Provide the [X, Y] coordinate of the cell's center where the given text is located.  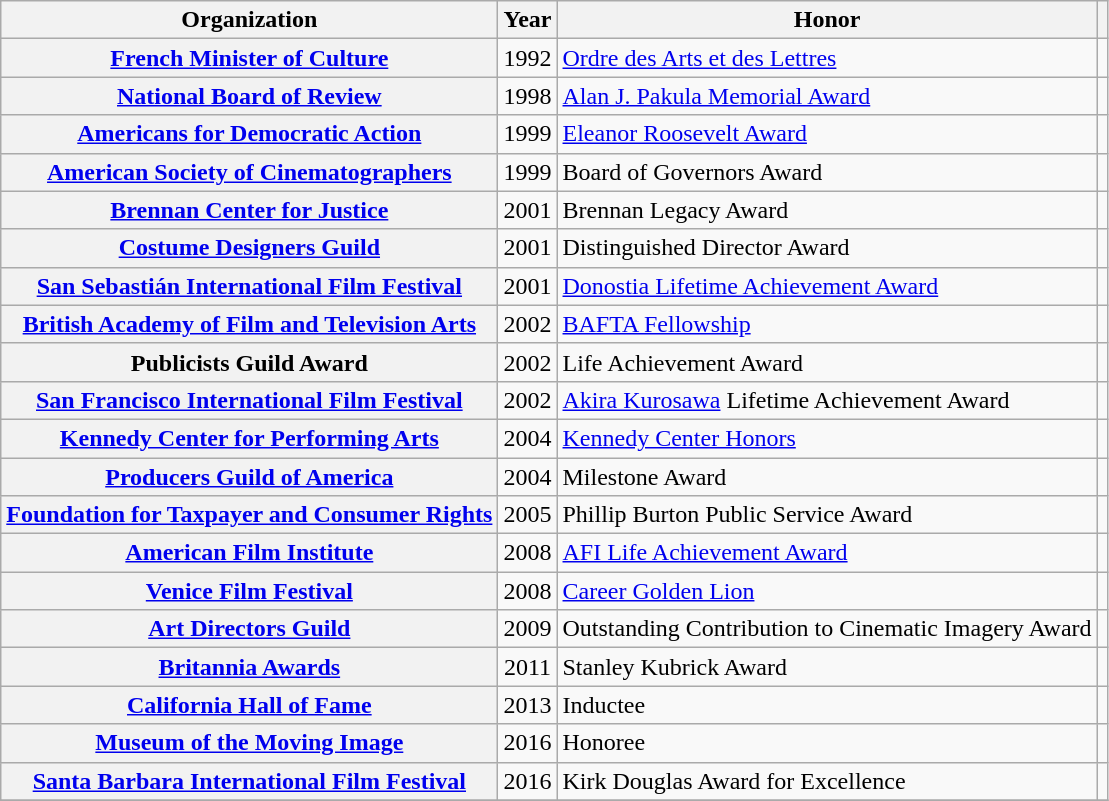
British Academy of Film and Television Arts [250, 324]
Year [528, 20]
1992 [528, 58]
2005 [528, 515]
Milestone Award [827, 477]
2013 [528, 705]
Brennan Legacy Award [827, 210]
Americans for Democratic Action [250, 134]
Career Golden Lion [827, 591]
Foundation for Taxpayer and Consumer Rights [250, 515]
Outstanding Contribution to Cinematic Imagery Award [827, 629]
Phillip Burton Public Service Award [827, 515]
Ordre des Arts et des Lettres [827, 58]
Alan J. Pakula Memorial Award [827, 96]
Publicists Guild Award [250, 362]
San Sebastián International Film Festival [250, 286]
National Board of Review [250, 96]
Life Achievement Award [827, 362]
BAFTA Fellowship [827, 324]
Eleanor Roosevelt Award [827, 134]
Art Directors Guild [250, 629]
Britannia Awards [250, 667]
1998 [528, 96]
Distinguished Director Award [827, 248]
Santa Barbara International Film Festival [250, 781]
American Film Institute [250, 553]
Kirk Douglas Award for Excellence [827, 781]
French Minister of Culture [250, 58]
2011 [528, 667]
Stanley Kubrick Award [827, 667]
Akira Kurosawa Lifetime Achievement Award [827, 400]
Kennedy Center Honors [827, 438]
Costume Designers Guild [250, 248]
Honoree [827, 743]
Honor [827, 20]
AFI Life Achievement Award [827, 553]
Venice Film Festival [250, 591]
Inductee [827, 705]
Organization [250, 20]
Board of Governors Award [827, 172]
2009 [528, 629]
Museum of the Moving Image [250, 743]
Brennan Center for Justice [250, 210]
San Francisco International Film Festival [250, 400]
Donostia Lifetime Achievement Award [827, 286]
Producers Guild of America [250, 477]
American Society of Cinematographers [250, 172]
California Hall of Fame [250, 705]
Kennedy Center for Performing Arts [250, 438]
